Capture the cell that displays the provided text and extract its (X, Y) central coordinate. 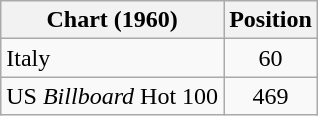
Italy (112, 58)
US Billboard Hot 100 (112, 96)
469 (271, 96)
Chart (1960) (112, 20)
60 (271, 58)
Position (271, 20)
